Determine the [X, Y] coordinate at the center of the cell enclosing the given text.  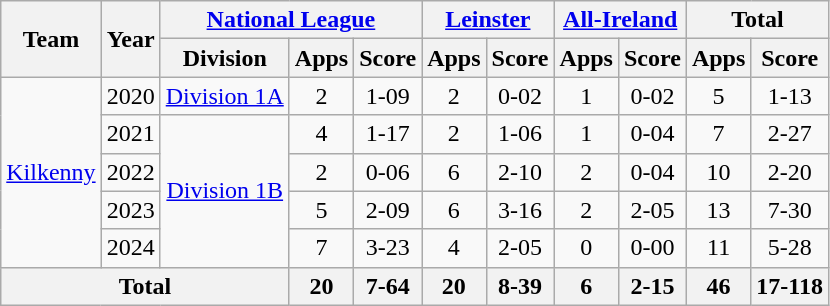
2023 [130, 210]
10 [718, 172]
Division [224, 58]
2020 [130, 96]
0 [586, 248]
1-13 [790, 96]
Kilkenny [51, 172]
13 [718, 210]
7-30 [790, 210]
Division 1B [224, 191]
11 [718, 248]
3-16 [520, 210]
0-06 [388, 172]
All-Ireland [620, 20]
17-118 [790, 286]
46 [718, 286]
0-00 [652, 248]
5-28 [790, 248]
3-23 [388, 248]
1-09 [388, 96]
Year [130, 39]
National League [290, 20]
2021 [130, 134]
2-10 [520, 172]
8-39 [520, 286]
Leinster [488, 20]
2-20 [790, 172]
Division 1A [224, 96]
2-09 [388, 210]
2-15 [652, 286]
Team [51, 39]
7-64 [388, 286]
2024 [130, 248]
1-06 [520, 134]
2-27 [790, 134]
1-17 [388, 134]
2022 [130, 172]
